Output the (X, Y) coordinate of the center of the cell containing the given text.  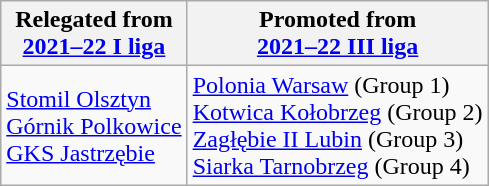
Promoted from2021–22 III liga (338, 34)
Polonia Warsaw (Group 1) Kotwica Kołobrzeg (Group 2) Zagłębie II Lubin (Group 3) Siarka Tarnobrzeg (Group 4) (338, 126)
Stomil Olsztyn Górnik Polkowice GKS Jastrzębie (94, 126)
Relegated from2021–22 I liga (94, 34)
